From the cell containing the given text, extract its center point as [X, Y] coordinate. 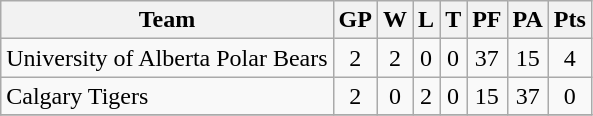
PA [528, 20]
T [454, 20]
Team [167, 20]
University of Alberta Polar Bears [167, 58]
W [394, 20]
PF [487, 20]
4 [570, 58]
Calgary Tigers [167, 96]
GP [355, 20]
Pts [570, 20]
L [426, 20]
